Pinpoint the cell where the given text exists, returning its [x, y] midpoint coordinate. 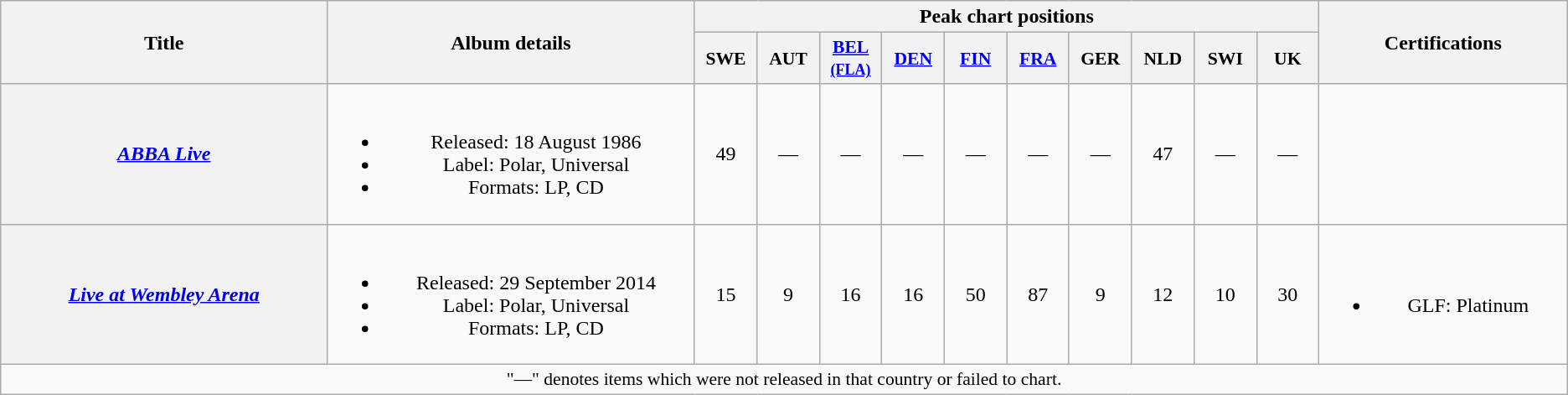
AUT [789, 59]
50 [975, 294]
Released: 18 August 1986Label: Polar, UniversalFormats: LP, CD [511, 154]
BEL(FLA) [851, 59]
Live at Wembley Arena [164, 294]
87 [1039, 294]
DEN [913, 59]
FIN [975, 59]
Peak chart positions [1007, 17]
GLF: Platinum [1442, 294]
ABBA Live [164, 154]
GER [1101, 59]
Released: 29 September 2014Label: Polar, UniversalFormats: LP, CD [511, 294]
15 [725, 294]
10 [1226, 294]
SWE [725, 59]
SWI [1226, 59]
FRA [1039, 59]
47 [1163, 154]
UK [1287, 59]
30 [1287, 294]
49 [725, 154]
NLD [1163, 59]
Certifications [1442, 42]
"—" denotes items which were not released in that country or failed to chart. [784, 379]
Album details [511, 42]
Title [164, 42]
12 [1163, 294]
